Identify which cell holds the provided text, then report its [x, y] central coordinate. 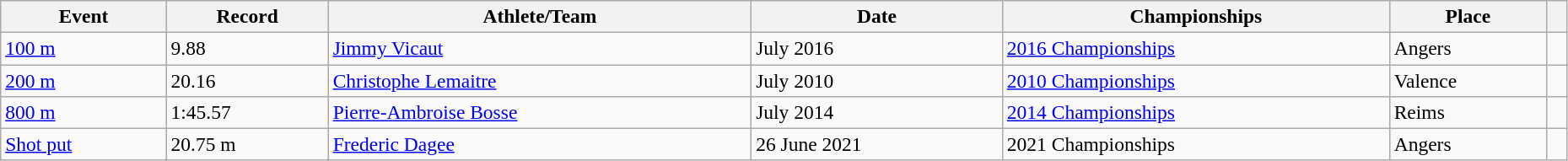
July 2016 [877, 48]
Date [877, 16]
Shot put [84, 144]
Pierre-Ambroise Bosse [540, 112]
Championships [1196, 16]
Athlete/Team [540, 16]
Place [1468, 16]
July 2010 [877, 80]
July 2014 [877, 112]
20.75 m [247, 144]
Jimmy Vicaut [540, 48]
2010 Championships [1196, 80]
Frederic Dagee [540, 144]
Record [247, 16]
1:45.57 [247, 112]
800 m [84, 112]
Reims [1468, 112]
Christophe Lemaitre [540, 80]
Valence [1468, 80]
2014 Championships [1196, 112]
200 m [84, 80]
Event [84, 16]
26 June 2021 [877, 144]
100 m [84, 48]
9.88 [247, 48]
2021 Championships [1196, 144]
20.16 [247, 80]
2016 Championships [1196, 48]
